Detect which cell encompasses the target text, then output its [X, Y] center coordinate. 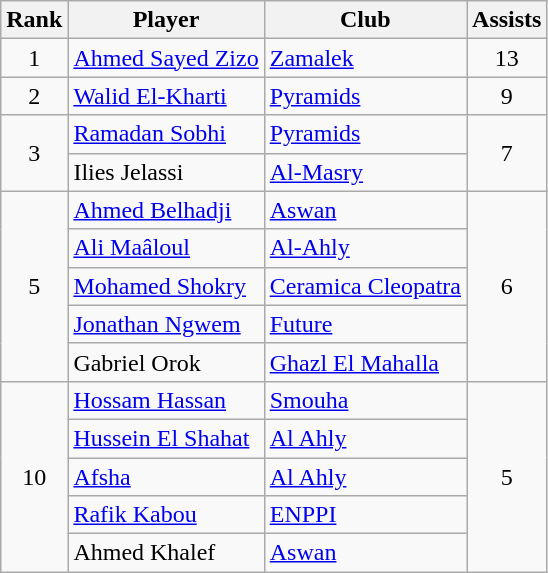
1 [34, 58]
Ali Maâloul [166, 248]
Ghazl El Mahalla [365, 362]
6 [507, 286]
Walid El-Kharti [166, 96]
Assists [507, 20]
Future [365, 324]
Player [166, 20]
Ahmed Belhadji [166, 210]
Hussein El Shahat [166, 438]
13 [507, 58]
Rafik Kabou [166, 515]
Al-Ahly [365, 248]
Ahmed Sayed Zizo [166, 58]
3 [34, 153]
Gabriel Orok [166, 362]
Smouha [365, 400]
Jonathan Ngwem [166, 324]
Afsha [166, 477]
Ramadan Sobhi [166, 134]
ENPPI [365, 515]
Rank [34, 20]
Club [365, 20]
Al-Masry [365, 172]
2 [34, 96]
Ilies Jelassi [166, 172]
Mohamed Shokry [166, 286]
Ceramica Cleopatra [365, 286]
10 [34, 476]
Zamalek [365, 58]
7 [507, 153]
9 [507, 96]
Hossam Hassan [166, 400]
Ahmed Khalef [166, 553]
